Search for the cell housing the specified text and yield its [X, Y] center coordinate. 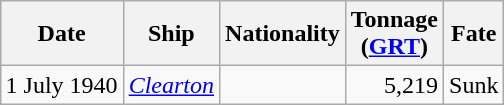
Tonnage(GRT) [394, 34]
Fate [474, 34]
1 July 1940 [62, 85]
Date [62, 34]
5,219 [394, 85]
Clearton [171, 85]
Ship [171, 34]
Nationality [283, 34]
Sunk [474, 85]
